Output the (x, y) coordinate of the center of the cell containing the given text.  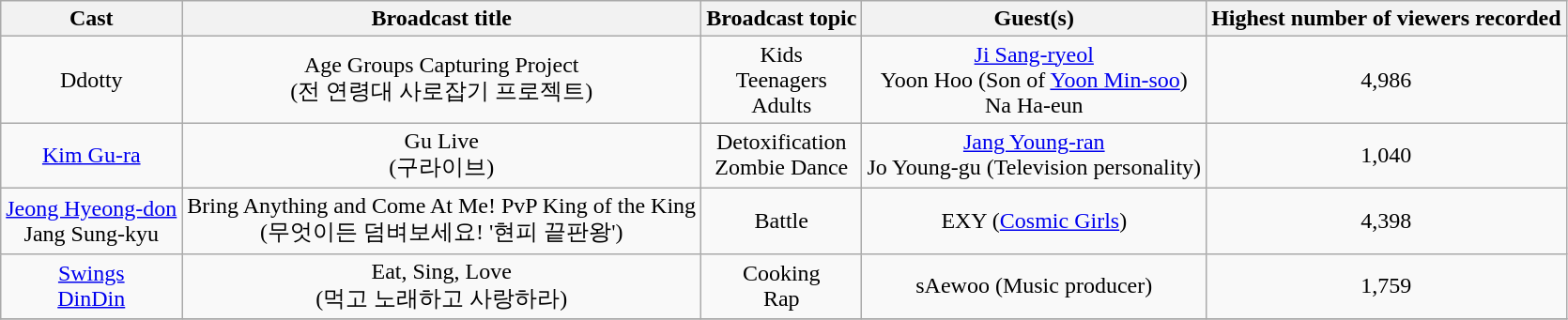
Jang Young-ranJo Young-gu (Television personality) (1035, 156)
1,040 (1386, 156)
Bring Anything and Come At Me! PvP King of the King(무엇이든 덤벼보세요! '현피 끝판왕') (441, 221)
Broadcast topic (781, 19)
Age Groups Capturing Project(전 연령대 사로잡기 프로젝트) (441, 80)
Gu Live(구라이브) (441, 156)
sAewoo (Music producer) (1035, 286)
Cast (92, 19)
Eat, Sing, Love(먹고 노래하고 사랑하라) (441, 286)
DetoxificationZombie Dance (781, 156)
Highest number of viewers recorded (1386, 19)
Kim Gu-ra (92, 156)
CookingRap (781, 286)
1,759 (1386, 286)
Guest(s) (1035, 19)
4,398 (1386, 221)
EXY (Cosmic Girls) (1035, 221)
Ji Sang-ryeolYoon Hoo (Son of Yoon Min-soo)Na Ha-eun (1035, 80)
Broadcast title (441, 19)
Ddotty (92, 80)
4,986 (1386, 80)
Battle (781, 221)
KidsTeenagersAdults (781, 80)
Jeong Hyeong-donJang Sung-kyu (92, 221)
SwingsDinDin (92, 286)
